Find where the given text appears and provide that cell's center as (X, Y) coordinate. 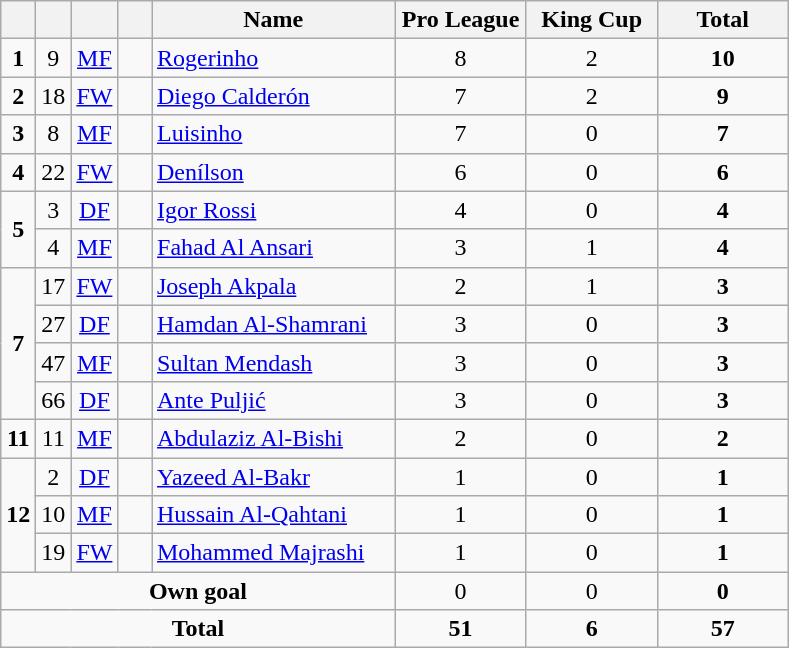
17 (54, 286)
Denílson (274, 172)
Mohammed Majrashi (274, 553)
19 (54, 553)
Hamdan Al-Shamrani (274, 324)
Luisinho (274, 134)
Hussain Al-Qahtani (274, 515)
Yazeed Al-Bakr (274, 477)
Ante Puljić (274, 400)
27 (54, 324)
Rogerinho (274, 58)
47 (54, 362)
Fahad Al Ansari (274, 248)
Abdulaziz Al-Bishi (274, 438)
Igor Rossi (274, 210)
22 (54, 172)
King Cup (592, 20)
Pro League (460, 20)
Joseph Akpala (274, 286)
Own goal (198, 591)
66 (54, 400)
5 (18, 229)
Name (274, 20)
57 (722, 629)
51 (460, 629)
Sultan Mendash (274, 362)
Diego Calderón (274, 96)
18 (54, 96)
12 (18, 515)
